Pinpoint the cell where the given text exists, returning its [X, Y] midpoint coordinate. 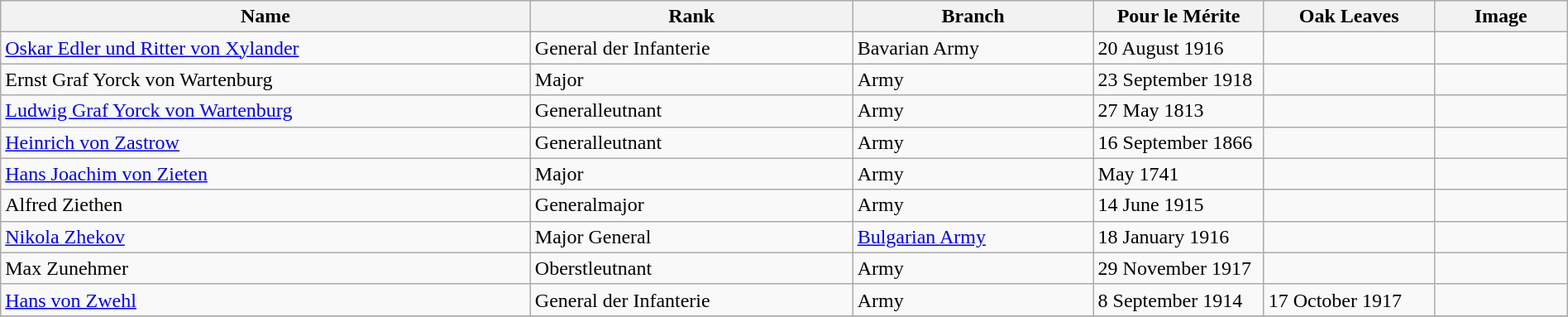
Bulgarian Army [973, 237]
Alfred Ziethen [266, 205]
16 September 1866 [1178, 142]
18 January 1916 [1178, 237]
Oskar Edler und Ritter von Xylander [266, 48]
Oak Leaves [1349, 17]
23 September 1918 [1178, 79]
Rank [691, 17]
8 September 1914 [1178, 300]
20 August 1916 [1178, 48]
Heinrich von Zastrow [266, 142]
Pour le Mérite [1178, 17]
Max Zunehmer [266, 268]
Oberstleutnant [691, 268]
Ludwig Graf Yorck von Wartenburg [266, 111]
Bavarian Army [973, 48]
Generalmajor [691, 205]
Hans Joachim von Zieten [266, 174]
Major General [691, 237]
27 May 1813 [1178, 111]
14 June 1915 [1178, 205]
17 October 1917 [1349, 300]
Branch [973, 17]
Image [1500, 17]
29 November 1917 [1178, 268]
Name [266, 17]
Hans von Zwehl [266, 300]
Nikola Zhekov [266, 237]
Ernst Graf Yorck von Wartenburg [266, 79]
May 1741 [1178, 174]
